For the text-containing cell, return its midpoint in [x, y] coordinate format. 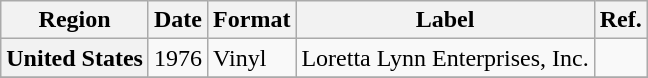
Ref. [620, 20]
Loretta Lynn Enterprises, Inc. [445, 58]
Label [445, 20]
1976 [178, 58]
Region [75, 20]
United States [75, 58]
Format [252, 20]
Date [178, 20]
Vinyl [252, 58]
